Pinpoint the cell where the given text exists, returning its (x, y) midpoint coordinate. 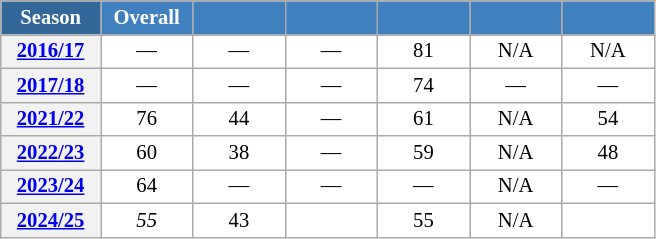
2024/25 (51, 220)
48 (608, 153)
81 (423, 51)
64 (146, 186)
76 (146, 119)
60 (146, 153)
Overall (146, 17)
2022/23 (51, 153)
44 (239, 119)
74 (423, 85)
2021/22 (51, 119)
2023/24 (51, 186)
54 (608, 119)
43 (239, 220)
2016/17 (51, 51)
2017/18 (51, 85)
61 (423, 119)
Season (51, 17)
38 (239, 153)
59 (423, 153)
